Identify which cell holds the provided text, then report its (X, Y) central coordinate. 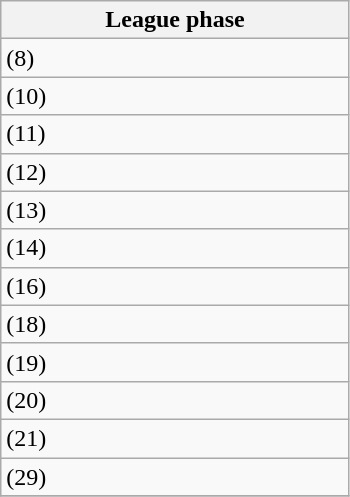
(11) (176, 134)
(20) (176, 400)
(16) (176, 286)
(19) (176, 362)
(18) (176, 324)
(10) (176, 96)
(14) (176, 248)
(21) (176, 438)
(8) (176, 58)
(12) (176, 172)
(29) (176, 477)
(13) (176, 210)
League phase (176, 20)
